For the text-containing cell, return its midpoint in [X, Y] coordinate format. 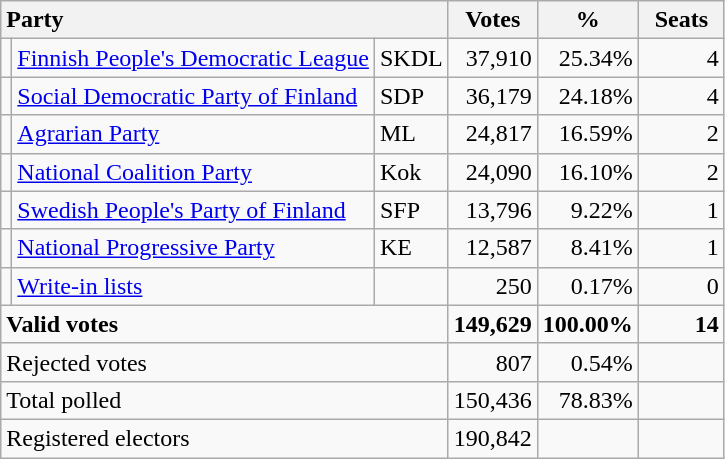
SDP [411, 96]
Total polled [224, 400]
0 [681, 286]
190,842 [492, 438]
250 [492, 286]
149,629 [492, 324]
13,796 [492, 210]
14 [681, 324]
8.41% [588, 248]
9.22% [588, 210]
SFP [411, 210]
ML [411, 134]
25.34% [588, 58]
Finnish People's Democratic League [194, 58]
16.10% [588, 172]
Swedish People's Party of Finland [194, 210]
National Progressive Party [194, 248]
% [588, 20]
36,179 [492, 96]
SKDL [411, 58]
Seats [681, 20]
Rejected votes [224, 362]
24,090 [492, 172]
Registered electors [224, 438]
National Coalition Party [194, 172]
100.00% [588, 324]
Write-in lists [194, 286]
0.17% [588, 286]
0.54% [588, 362]
Party [224, 20]
78.83% [588, 400]
24,817 [492, 134]
16.59% [588, 134]
Votes [492, 20]
12,587 [492, 248]
24.18% [588, 96]
807 [492, 362]
Agrarian Party [194, 134]
Valid votes [224, 324]
KE [411, 248]
Social Democratic Party of Finland [194, 96]
Kok [411, 172]
150,436 [492, 400]
37,910 [492, 58]
